Provide the [X, Y] coordinate of the cell's center where the given text is located.  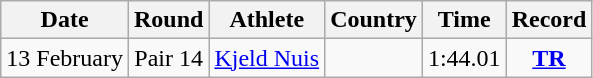
Country [374, 20]
Kjeld Nuis [267, 58]
Date [65, 20]
Record [549, 20]
13 February [65, 58]
1:44.01 [464, 58]
TR [549, 58]
Athlete [267, 20]
Round [168, 20]
Pair 14 [168, 58]
Time [464, 20]
